Output the [X, Y] coordinate of the center of the cell containing the given text.  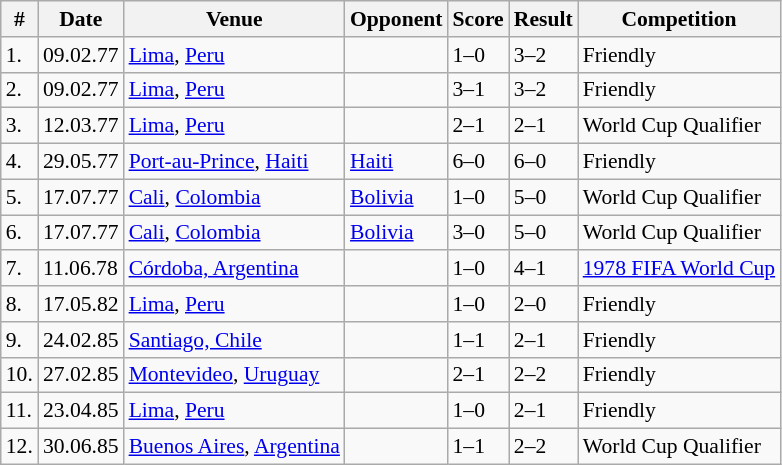
3. [20, 126]
8. [20, 304]
29.05.77 [81, 162]
Haiti [396, 162]
Competition [679, 19]
1978 FIFA World Cup [679, 269]
11.06.78 [81, 269]
Venue [234, 19]
Result [544, 19]
30.06.85 [81, 447]
Córdoba, Argentina [234, 269]
2–0 [544, 304]
Santiago, Chile [234, 340]
3–1 [478, 90]
Buenos Aires, Argentina [234, 447]
11. [20, 411]
Score [478, 19]
6. [20, 233]
4. [20, 162]
Date [81, 19]
23.04.85 [81, 411]
4–1 [544, 269]
24.02.85 [81, 340]
Port-au-Prince, Haiti [234, 162]
2. [20, 90]
Opponent [396, 19]
10. [20, 375]
12. [20, 447]
27.02.85 [81, 375]
17.05.82 [81, 304]
5. [20, 197]
3–0 [478, 233]
1. [20, 55]
Montevideo, Uruguay [234, 375]
9. [20, 340]
12.03.77 [81, 126]
# [20, 19]
7. [20, 269]
